From the cell containing the given text, extract its center point as [X, Y] coordinate. 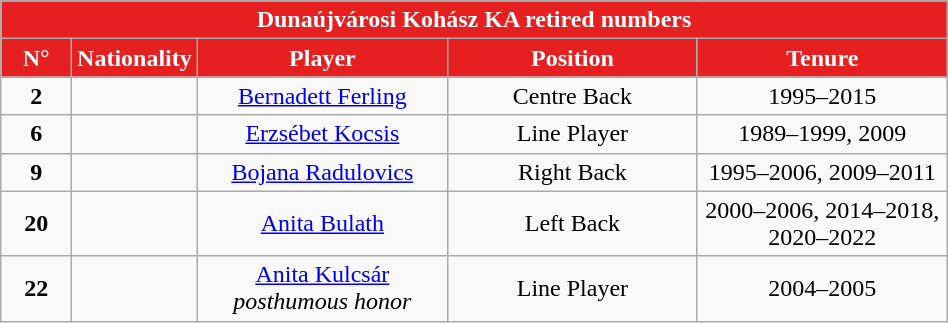
Anita Bulath [322, 224]
Erzsébet Kocsis [322, 134]
6 [36, 134]
Centre Back [572, 96]
Right Back [572, 172]
22 [36, 288]
Bojana Radulovics [322, 172]
2 [36, 96]
Dunaújvárosi Kohász KA retired numbers [474, 20]
Bernadett Ferling [322, 96]
20 [36, 224]
Left Back [572, 224]
Tenure [822, 58]
Position [572, 58]
9 [36, 172]
1995–2006, 2009–2011 [822, 172]
2000–2006, 2014–2018, 2020–2022 [822, 224]
1989–1999, 2009 [822, 134]
Anita Kulcsár posthumous honor [322, 288]
Player [322, 58]
Nationality [135, 58]
2004–2005 [822, 288]
1995–2015 [822, 96]
N° [36, 58]
